Search for the cell housing the specified text and yield its (X, Y) center coordinate. 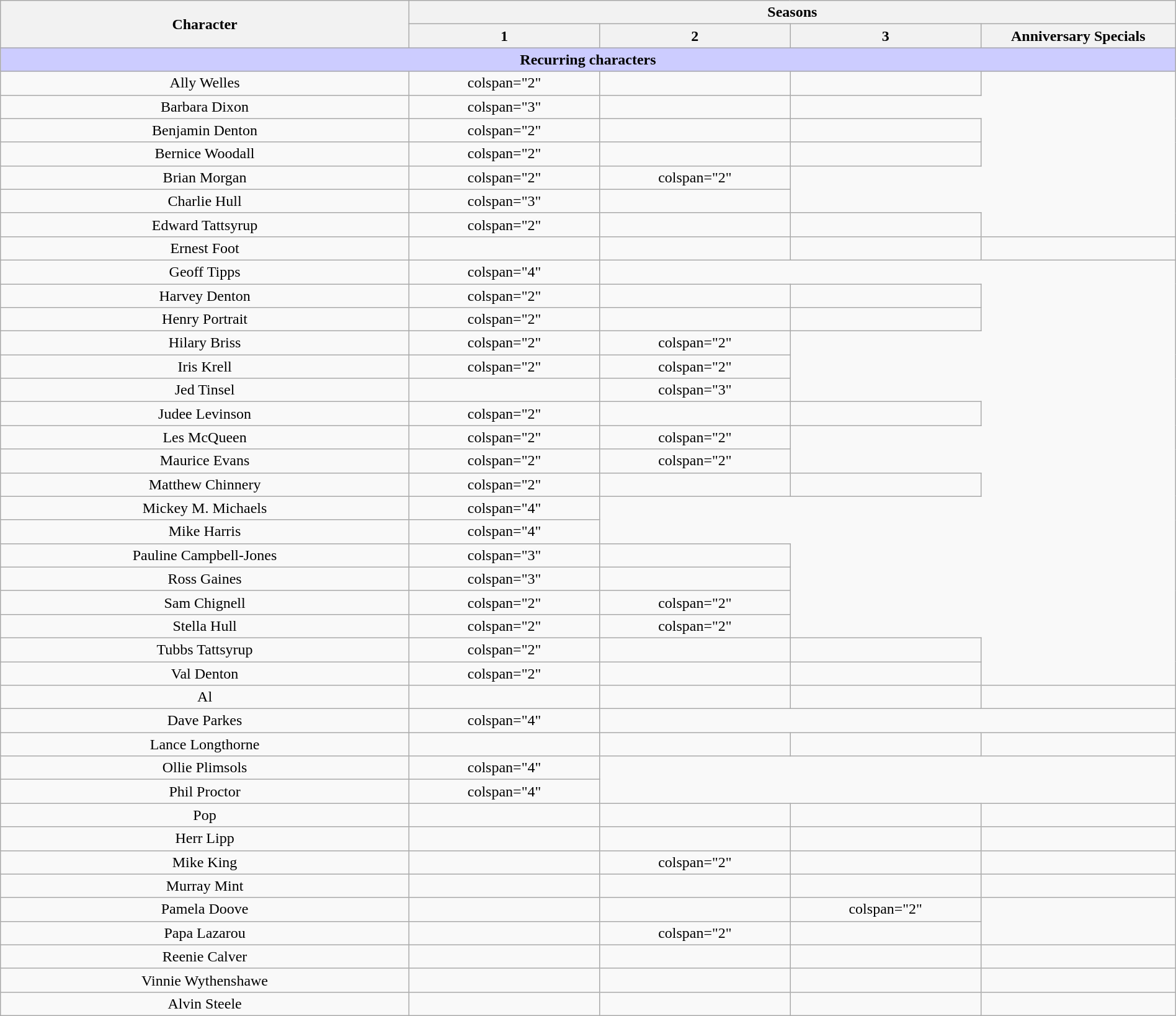
Ernest Foot (205, 248)
Vinnie Wythenshawe (205, 980)
2 (695, 36)
Dave Parkes (205, 721)
Papa Lazarou (205, 933)
Judee Levinson (205, 414)
Ollie Plimsols (205, 768)
Ross Gaines (205, 579)
Mickey M. Michaels (205, 508)
Charlie Hull (205, 201)
Edward Tattsyrup (205, 225)
Pop (205, 815)
Lance Longthorne (205, 744)
Maurice Evans (205, 461)
1 (504, 36)
Harvey Denton (205, 296)
Val Denton (205, 673)
Herr Lipp (205, 839)
Matthew Chinnery (205, 484)
Jed Tinsel (205, 390)
Reenie Calver (205, 956)
Recurring characters (588, 60)
Mike Harris (205, 532)
Ally Welles (205, 83)
Tubbs Tattsyrup (205, 649)
Al (205, 697)
Murray Mint (205, 886)
Geoff Tipps (205, 272)
Les McQueen (205, 437)
Character (205, 24)
Anniversary Specials (1078, 36)
3 (886, 36)
Mike King (205, 862)
Hilary Briss (205, 343)
Iris Krell (205, 367)
Stella Hull (205, 626)
Alvin Steele (205, 1004)
Barbara Dixon (205, 107)
Henry Portrait (205, 319)
Benjamin Denton (205, 130)
Seasons (792, 12)
Sam Chignell (205, 602)
Pamela Doove (205, 909)
Brian Morgan (205, 177)
Bernice Woodall (205, 154)
Phil Proctor (205, 791)
Pauline Campbell-Jones (205, 555)
